Scan for the cell matching the given text and deliver its (X, Y) coordinate at center. 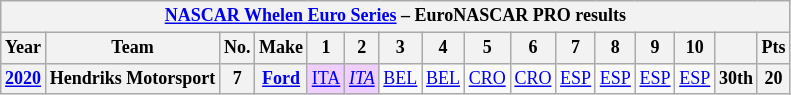
2020 (24, 78)
3 (400, 48)
4 (444, 48)
2 (362, 48)
Team (132, 48)
Hendriks Motorsport (132, 78)
1 (326, 48)
Pts (774, 48)
NASCAR Whelen Euro Series – EuroNASCAR PRO results (396, 16)
Year (24, 48)
30th (736, 78)
Ford (282, 78)
No. (238, 48)
8 (615, 48)
20 (774, 78)
5 (487, 48)
6 (533, 48)
9 (655, 48)
Make (282, 48)
10 (695, 48)
